Locate the cell with the specified text and output its [x, y] center coordinate. 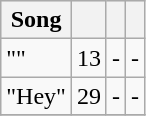
29 [88, 96]
Song [36, 20]
13 [88, 58]
"" [36, 58]
"Hey" [36, 96]
